Identify which cell holds the provided text, then report its (x, y) central coordinate. 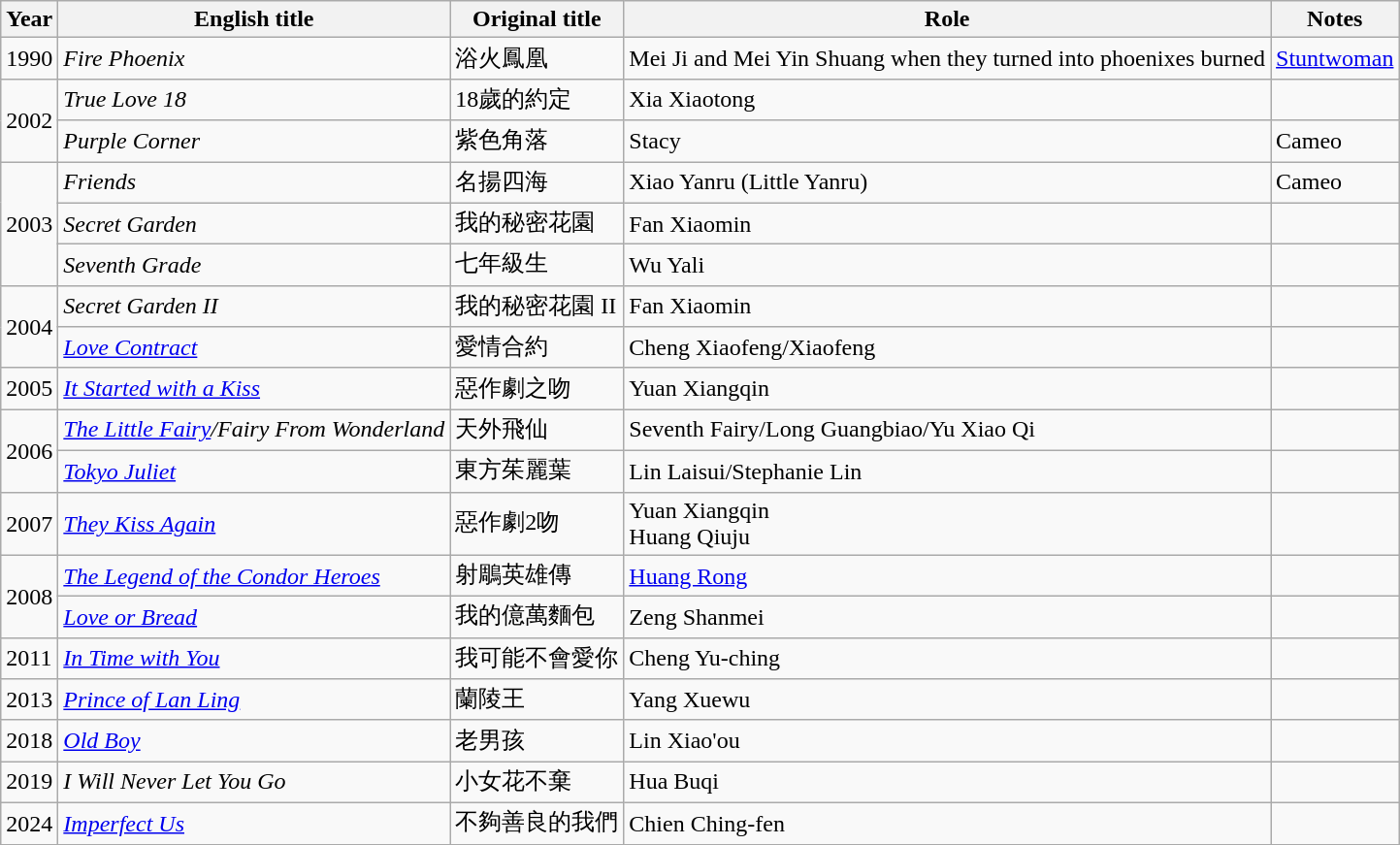
Cheng Xiaofeng/Xiaofeng (947, 347)
Old Boy (254, 741)
老男孩 (537, 741)
Yuan Xiangqin Huang Qiuju (947, 524)
東方茱麗葉 (537, 471)
我可能不會愛你 (537, 658)
Fire Phoenix (254, 58)
They Kiss Again (254, 524)
2019 (29, 782)
In Time with You (254, 658)
Seventh Grade (254, 266)
不夠善良的我們 (537, 823)
Notes (1335, 19)
小女花不棄 (537, 782)
惡作劇之吻 (537, 388)
Purple Corner (254, 142)
Year (29, 19)
I Will Never Let You Go (254, 782)
2011 (29, 658)
我的億萬麵包 (537, 617)
18歲的約定 (537, 99)
Chien Ching-fen (947, 823)
Cheng Yu-ching (947, 658)
Lin Xiao'ou (947, 741)
七年級生 (537, 266)
Tokyo Juliet (254, 471)
2024 (29, 823)
2013 (29, 700)
名揚四海 (537, 182)
Xia Xiaotong (947, 99)
It Started with a Kiss (254, 388)
2002 (29, 120)
Secret Garden (254, 223)
Friends (254, 182)
Imperfect Us (254, 823)
Secret Garden II (254, 307)
射鵰英雄傳 (537, 576)
Stacy (947, 142)
Yuan Xiangqin (947, 388)
愛情合約 (537, 347)
Role (947, 19)
Yang Xuewu (947, 700)
Hua Buqi (947, 782)
2008 (29, 596)
The Little Fairy/Fairy From Wonderland (254, 431)
2003 (29, 223)
2005 (29, 388)
2018 (29, 741)
惡作劇2吻 (537, 524)
蘭陵王 (537, 700)
Mei Ji and Mei Yin Shuang when they turned into phoenixes burned (947, 58)
2004 (29, 326)
2006 (29, 450)
English title (254, 19)
Love or Bread (254, 617)
Lin Laisui/Stephanie Lin (947, 471)
天外飛仙 (537, 431)
2007 (29, 524)
Wu Yali (947, 266)
Original title (537, 19)
Huang Rong (947, 576)
我的秘密花園 (537, 223)
浴火鳳凰 (537, 58)
紫色角落 (537, 142)
Xiao Yanru (Little Yanru) (947, 182)
The Legend of the Condor Heroes (254, 576)
我的秘密花園 II (537, 307)
Stuntwoman (1335, 58)
Love Contract (254, 347)
True Love 18 (254, 99)
Prince of Lan Ling (254, 700)
1990 (29, 58)
Seventh Fairy/Long Guangbiao/Yu Xiao Qi (947, 431)
Zeng Shanmei (947, 617)
